Search for the cell housing the specified text and yield its [X, Y] center coordinate. 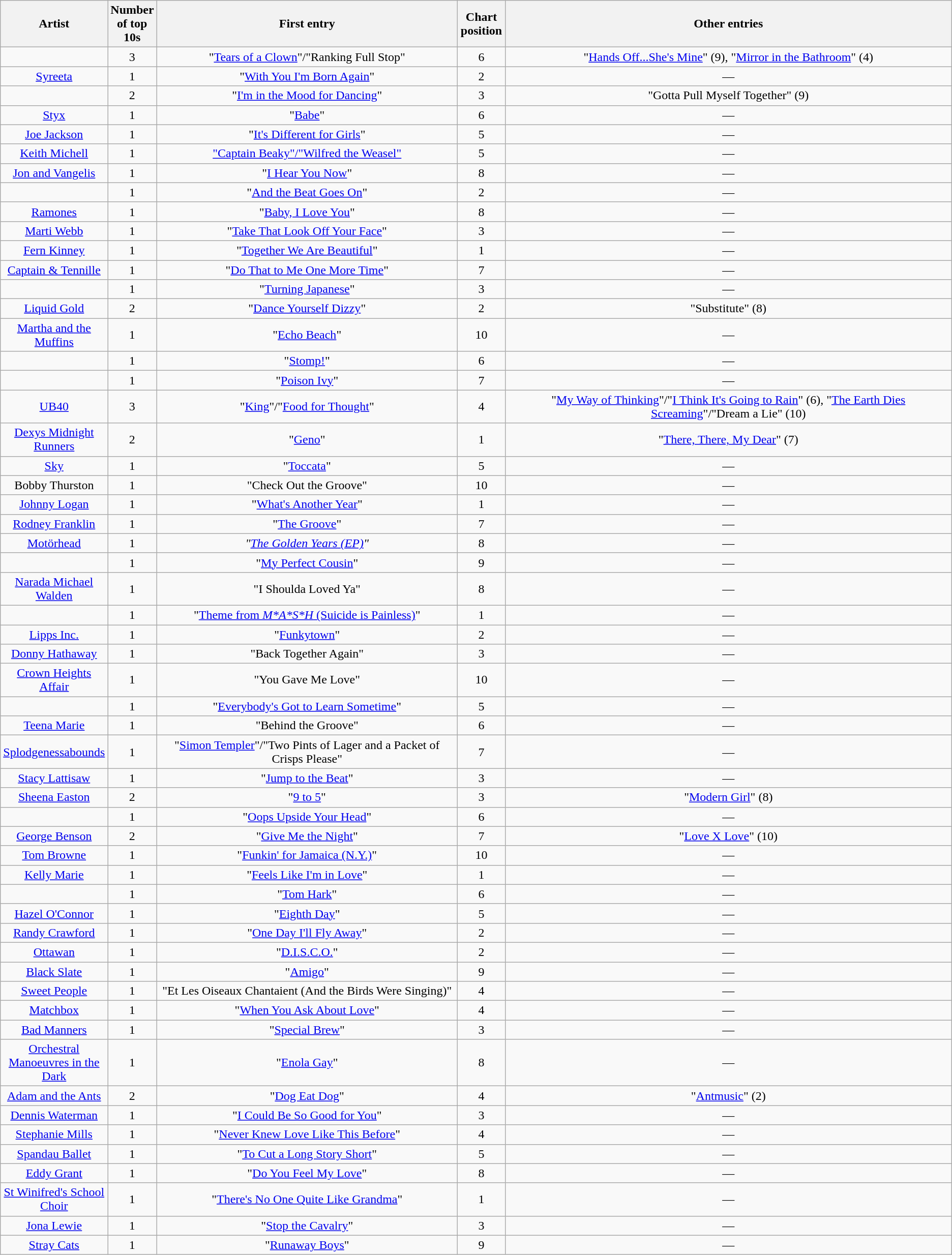
"Stomp!" [307, 361]
"I Could Be So Good for You" [307, 1115]
"Everybody's Got to Learn Sometime" [307, 706]
Splodgenessabounds [54, 752]
"Feels Like I'm in Love" [307, 875]
"Amigo" [307, 972]
"It's Different for Girls" [307, 134]
Styx [54, 115]
Johnny Logan [54, 504]
"Turning Japanese" [307, 289]
Narada Michael Walden [54, 589]
George Benson [54, 836]
"Antmusic" (2) [728, 1096]
Stacy Lattisaw [54, 778]
"Oops Upside Your Head" [307, 817]
"Dog Eat Dog" [307, 1096]
"Geno" [307, 439]
"I Shoulda Loved Ya" [307, 589]
"Echo Beach" [307, 335]
"D.I.S.C.O." [307, 952]
Bobby Thurston [54, 485]
Keith Michell [54, 154]
"Back Together Again" [307, 654]
"Funkin' for Jamaica (N.Y.)" [307, 855]
"Take That Look Off Your Face" [307, 231]
"Babe" [307, 115]
"Special Brew" [307, 1030]
"King"/"Food for Thought" [307, 407]
Rodney Franklin [54, 524]
Martha and the Muffins [54, 335]
"Behind the Groove" [307, 726]
Other entries [728, 24]
Chart position [482, 24]
Randy Crawford [54, 933]
Sheena Easton [54, 797]
St Winifred's School Choir [54, 1199]
"Enola Gay" [307, 1063]
"The Golden Years (EP)" [307, 543]
"When You Ask About Love" [307, 1010]
Crown Heights Affair [54, 680]
"Gotta Pull Myself Together" (9) [728, 96]
Stephanie Mills [54, 1134]
Eddy Grant [54, 1173]
"Stop the Cavalry" [307, 1226]
Number of top 10s [132, 24]
Artist [54, 24]
"Tears of a Clown"/"Ranking Full Stop" [307, 57]
"Simon Templer"/"Two Pints of Lager and a Packet of Crisps Please" [307, 752]
"One Day I'll Fly Away" [307, 933]
"Substitute" (8) [728, 309]
"Never Knew Love Like This Before" [307, 1134]
First entry [307, 24]
"My Way of Thinking"/"I Think It's Going to Rain" (6), "The Earth Dies Screaming"/"Dream a Lie" (10) [728, 407]
"I'm in the Mood for Dancing" [307, 96]
"There, There, My Dear" (7) [728, 439]
Sky [54, 466]
"Eighth Day" [307, 913]
"Dance Yourself Dizzy" [307, 309]
"Do You Feel My Love" [307, 1173]
Marti Webb [54, 231]
"Runaway Boys" [307, 1245]
"Do That to Me One More Time" [307, 270]
Ramones [54, 212]
Syreeta [54, 76]
Joe Jackson [54, 134]
Donny Hathaway [54, 654]
Sweet People [54, 991]
Jona Lewie [54, 1226]
Motörhead [54, 543]
Dexys Midnight Runners [54, 439]
"Et Les Oiseaux Chantaient (And the Birds Were Singing)" [307, 991]
"What's Another Year" [307, 504]
Hazel O'Connor [54, 913]
"The Groove" [307, 524]
"With You I'm Born Again" [307, 76]
Jon and Vangelis [54, 173]
"To Cut a Long Story Short" [307, 1154]
"You Gave Me Love" [307, 680]
"Poison Ivy" [307, 380]
Matchbox [54, 1010]
Orchestral Manoeuvres in the Dark [54, 1063]
Stray Cats [54, 1245]
"Give Me the Night" [307, 836]
"Together We Are Beautiful" [307, 250]
"Captain Beaky"/"Wilfred the Weasel" [307, 154]
Spandau Ballet [54, 1154]
"And the Beat Goes On" [307, 192]
"Funkytown" [307, 634]
Captain & Tennille [54, 270]
"There's No One Quite Like Grandma" [307, 1199]
"Tom Hark" [307, 894]
"My Perfect Cousin" [307, 562]
Black Slate [54, 972]
"Toccata" [307, 466]
Ottawan [54, 952]
"Check Out the Groove" [307, 485]
"Modern Girl" (8) [728, 797]
Bad Manners [54, 1030]
Fern Kinney [54, 250]
Tom Browne [54, 855]
Liquid Gold [54, 309]
"9 to 5" [307, 797]
"Theme from M*A*S*H (Suicide is Painless)" [307, 615]
"Jump to the Beat" [307, 778]
Lipps Inc. [54, 634]
Kelly Marie [54, 875]
Teena Marie [54, 726]
"Baby, I Love You" [307, 212]
UB40 [54, 407]
"I Hear You Now" [307, 173]
Adam and the Ants [54, 1096]
Dennis Waterman [54, 1115]
"Love X Love" (10) [728, 836]
"Hands Off...She's Mine" (9), "Mirror in the Bathroom" (4) [728, 57]
